Determine the (X, Y) coordinate at the center of the cell enclosing the given text.  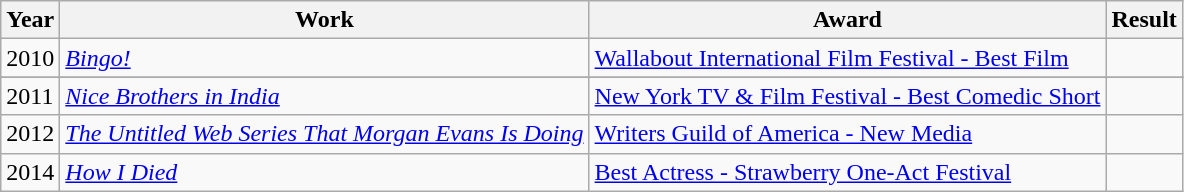
Wallabout International Film Festival - Best Film (848, 58)
2014 (30, 172)
Writers Guild of America - New Media (848, 134)
How I Died (324, 172)
Best Actress - Strawberry One-Act Festival (848, 172)
2011 (30, 96)
New York TV & Film Festival - Best Comedic Short (848, 96)
Award (848, 20)
Bingo! (324, 58)
Nice Brothers in India (324, 96)
Year (30, 20)
2012 (30, 134)
Work (324, 20)
The Untitled Web Series That Morgan Evans Is Doing (324, 134)
2010 (30, 58)
Result (1144, 20)
